Extract the (x, y) coordinate from the center of the cell holding the provided text.  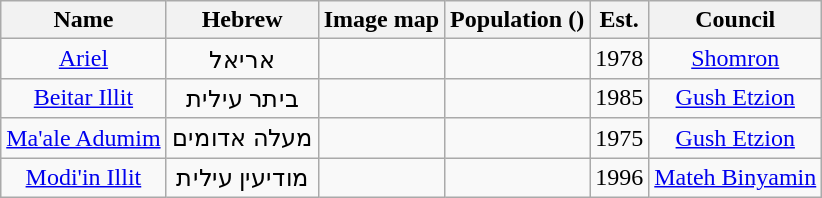
Shomron (736, 59)
1978 (620, 59)
1996 (620, 178)
Est. (620, 20)
Council (736, 20)
מעלה אדומים (242, 138)
Hebrew (242, 20)
Ariel (84, 59)
Modi'in Illit (84, 178)
1975 (620, 138)
Ma'ale Adumim (84, 138)
1985 (620, 98)
Mateh Binyamin (736, 178)
Image map (381, 20)
מודיעין עילית (242, 178)
Beitar Illit (84, 98)
אריאל (242, 59)
Population () (518, 20)
Name (84, 20)
ביתר עילית (242, 98)
